For the text-containing cell, return its midpoint in [X, Y] coordinate format. 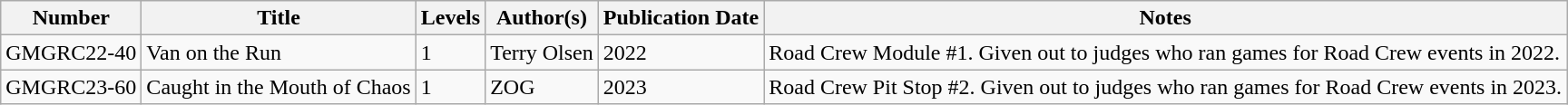
Number [71, 18]
Van on the Run [279, 52]
GMGRC23-60 [71, 87]
2023 [681, 87]
Road Crew Module #1. Given out to judges who ran games for Road Crew events in 2022. [1165, 52]
Title [279, 18]
2022 [681, 52]
GMGRC22-40 [71, 52]
Levels [450, 18]
Terry Olsen [543, 52]
Road Crew Pit Stop #2. Given out to judges who ran games for Road Crew events in 2023. [1165, 87]
Notes [1165, 18]
ZOG [543, 87]
Publication Date [681, 18]
Caught in the Mouth of Chaos [279, 87]
Author(s) [543, 18]
